For the text-containing cell, return its midpoint in (x, y) coordinate format. 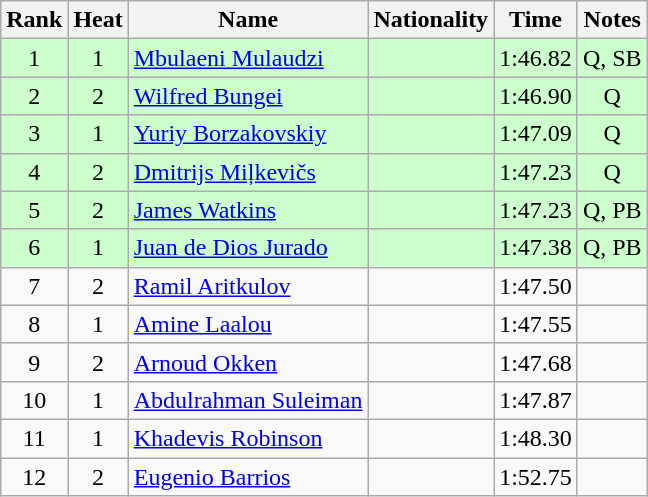
Mbulaeni Mulaudzi (248, 58)
Yuriy Borzakovskiy (248, 134)
8 (34, 324)
Heat (98, 20)
1:47.68 (536, 362)
1:46.90 (536, 96)
12 (34, 477)
Time (536, 20)
Juan de Dios Jurado (248, 248)
3 (34, 134)
Arnoud Okken (248, 362)
Wilfred Bungei (248, 96)
Khadevis Robinson (248, 438)
1:47.55 (536, 324)
Notes (612, 20)
4 (34, 172)
Abdulrahman Suleiman (248, 400)
11 (34, 438)
1:46.82 (536, 58)
Eugenio Barrios (248, 477)
9 (34, 362)
Amine Laalou (248, 324)
Nationality (431, 20)
James Watkins (248, 210)
7 (34, 286)
1:47.09 (536, 134)
Dmitrijs Miļkevičs (248, 172)
Ramil Aritkulov (248, 286)
1:52.75 (536, 477)
5 (34, 210)
Name (248, 20)
1:47.50 (536, 286)
Q, SB (612, 58)
Rank (34, 20)
1:47.38 (536, 248)
10 (34, 400)
6 (34, 248)
1:48.30 (536, 438)
1:47.87 (536, 400)
